Return the [X, Y] coordinate for the center point of the cell that contains the specified text.  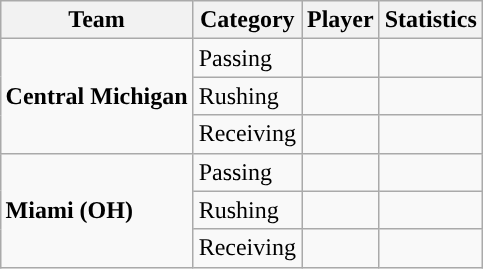
Category [247, 20]
Statistics [430, 20]
Central Michigan [96, 96]
Player [341, 20]
Team [96, 20]
Miami (OH) [96, 210]
